Output the (X, Y) coordinate of the center of the cell containing the given text.  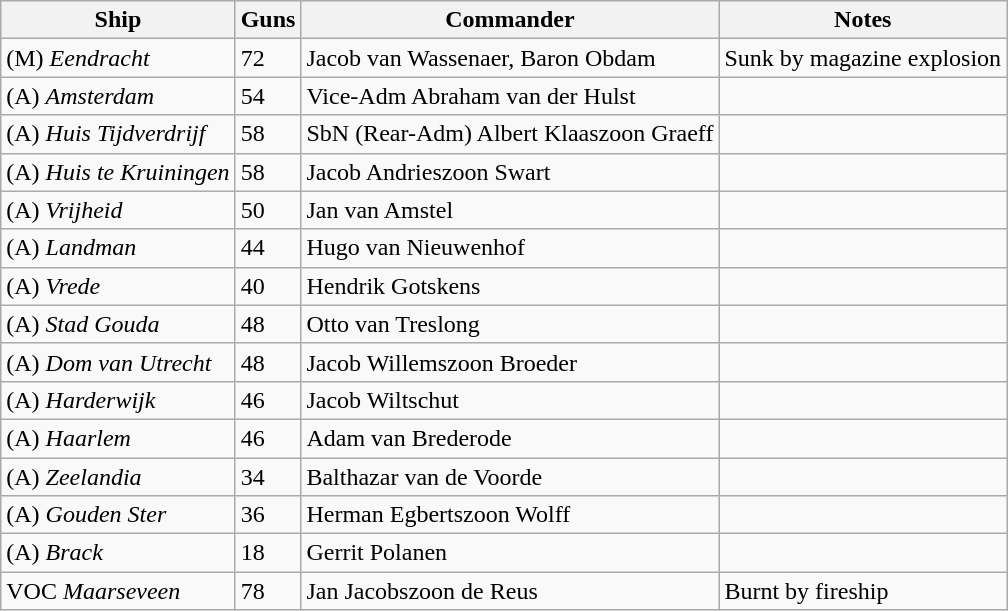
36 (268, 515)
54 (268, 96)
34 (268, 477)
SbN (Rear-Adm) Albert Klaaszoon Graeff (510, 134)
(M) Eendracht (118, 58)
72 (268, 58)
Jacob Andrieszoon Swart (510, 172)
Commander (510, 20)
(A) Huis te Kruiningen (118, 172)
Hendrik Gotskens (510, 286)
Herman Egbertszoon Wolff (510, 515)
Gerrit Polanen (510, 553)
Hugo van Nieuwenhof (510, 248)
(A) Harderwijk (118, 400)
Guns (268, 20)
(A) Haarlem (118, 438)
40 (268, 286)
Burnt by fireship (863, 591)
Jan van Amstel (510, 210)
18 (268, 553)
(A) Gouden Ster (118, 515)
Jacob Willemszoon Broeder (510, 362)
78 (268, 591)
Balthazar van de Voorde (510, 477)
(A) Landman (118, 248)
Adam van Brederode (510, 438)
Jan Jacobszoon de Reus (510, 591)
(A) Vrede (118, 286)
(A) Vrijheid (118, 210)
Otto van Treslong (510, 324)
Notes (863, 20)
(A) Stad Gouda (118, 324)
(A) Dom van Utrecht (118, 362)
(A) Huis Tijdverdrijf (118, 134)
50 (268, 210)
VOC Maarseveen (118, 591)
(A) Brack (118, 553)
(A) Amsterdam (118, 96)
Ship (118, 20)
Sunk by magazine explosion (863, 58)
44 (268, 248)
Jacob Wiltschut (510, 400)
Vice-Adm Abraham van der Hulst (510, 96)
(A) Zeelandia (118, 477)
Jacob van Wassenaer, Baron Obdam (510, 58)
